Locate the cell with the specified text and output its [x, y] center coordinate. 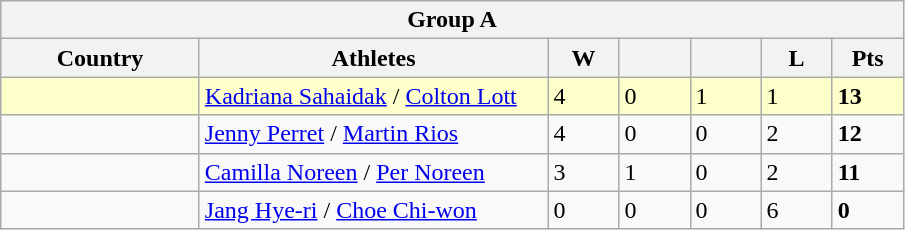
L [796, 58]
13 [868, 96]
11 [868, 172]
12 [868, 134]
Group A [452, 20]
6 [796, 210]
Pts [868, 58]
Camilla Noreen / Per Noreen [374, 172]
3 [584, 172]
Kadriana Sahaidak / Colton Lott [374, 96]
Jenny Perret / Martin Rios [374, 134]
Jang Hye-ri / Choe Chi-won [374, 210]
W [584, 58]
Athletes [374, 58]
Country [100, 58]
